Return [x, y] of the center of cell containing provided text 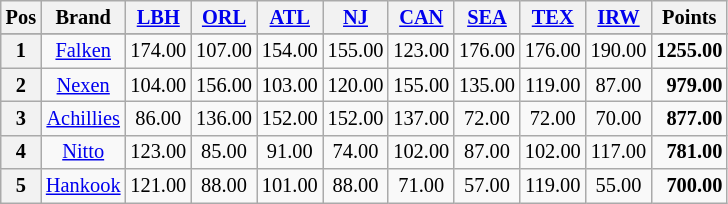
1 [21, 51]
85.00 [224, 152]
86.00 [158, 118]
IRW [619, 17]
Brand [83, 17]
121.00 [158, 186]
156.00 [224, 85]
74.00 [356, 152]
Falken [83, 51]
3 [21, 118]
ORL [224, 17]
877.00 [689, 118]
137.00 [421, 118]
TEX [553, 17]
Points [689, 17]
117.00 [619, 152]
Nexen [83, 85]
700.00 [689, 186]
70.00 [619, 118]
5 [21, 186]
2 [21, 85]
ATL [290, 17]
55.00 [619, 186]
979.00 [689, 85]
57.00 [487, 186]
4 [21, 152]
Pos [21, 17]
91.00 [290, 152]
136.00 [224, 118]
103.00 [290, 85]
LBH [158, 17]
120.00 [356, 85]
1255.00 [689, 51]
174.00 [158, 51]
Nitto [83, 152]
107.00 [224, 51]
71.00 [421, 186]
SEA [487, 17]
CAN [421, 17]
Achillies [83, 118]
135.00 [487, 85]
Hankook [83, 186]
781.00 [689, 152]
NJ [356, 17]
101.00 [290, 186]
154.00 [290, 51]
104.00 [158, 85]
190.00 [619, 51]
